Provide the [x, y] coordinate of the cell's center where the given text is located.  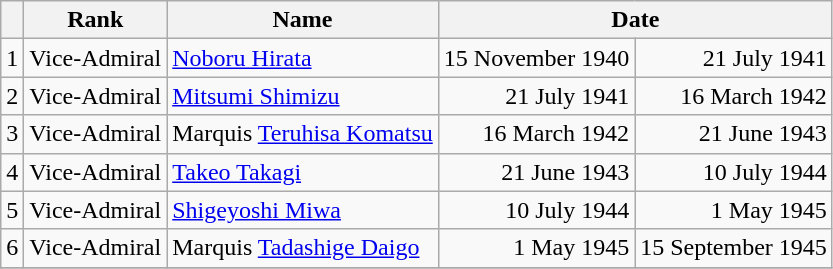
Marquis Teruhisa Komatsu [303, 134]
15 September 1945 [734, 248]
5 [12, 210]
1 [12, 58]
Noboru Hirata [303, 58]
4 [12, 172]
Rank [96, 20]
Date [635, 20]
Marquis Tadashige Daigo [303, 248]
15 November 1940 [536, 58]
Takeo Takagi [303, 172]
Name [303, 20]
Mitsumi Shimizu [303, 96]
3 [12, 134]
2 [12, 96]
6 [12, 248]
Shigeyoshi Miwa [303, 210]
